Pinpoint the cell where the given text exists, returning its (X, Y) midpoint coordinate. 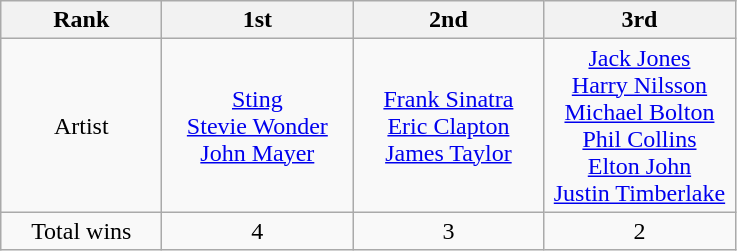
Artist (82, 126)
Rank (82, 20)
Total wins (82, 231)
StingStevie WonderJohn Mayer (258, 126)
Jack JonesHarry NilssonMichael BoltonPhil CollinsElton JohnJustin Timberlake (640, 126)
4 (258, 231)
2nd (448, 20)
3 (448, 231)
1st (258, 20)
3rd (640, 20)
Frank SinatraEric ClaptonJames Taylor (448, 126)
2 (640, 231)
